Pinpoint the cell where the given text exists, returning its (x, y) midpoint coordinate. 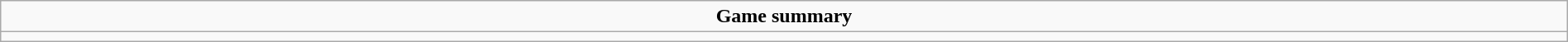
Game summary (784, 16)
